Pinpoint the cell where the given text exists, returning its [X, Y] midpoint coordinate. 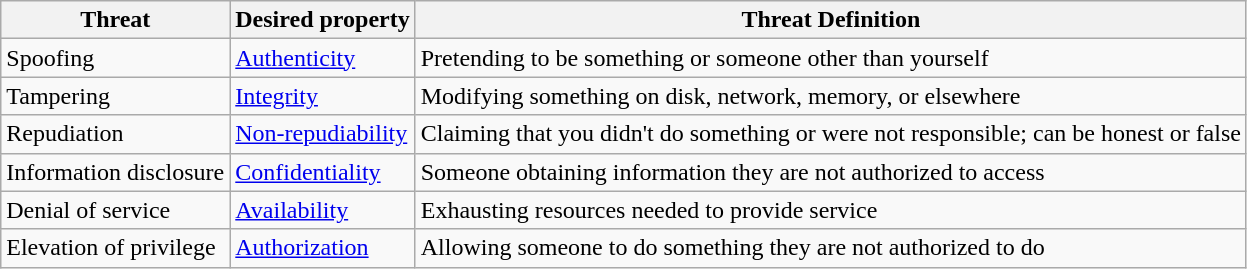
Authorization [322, 248]
Elevation of privilege [116, 248]
Allowing someone to do something they are not authorized to do [830, 248]
Modifying something on disk, network, memory, or elsewhere [830, 96]
Threat [116, 20]
Non-repudiability [322, 134]
Someone obtaining information they are not authorized to access [830, 172]
Availability [322, 210]
Denial of service [116, 210]
Confidentiality [322, 172]
Pretending to be something or someone other than yourself [830, 58]
Threat Definition [830, 20]
Information disclosure [116, 172]
Authenticity [322, 58]
Tampering [116, 96]
Desired property [322, 20]
Integrity [322, 96]
Repudiation [116, 134]
Spoofing [116, 58]
Claiming that you didn't do something or were not responsible; can be honest or false [830, 134]
Exhausting resources needed to provide service [830, 210]
